Capture the cell that displays the provided text and extract its (x, y) central coordinate. 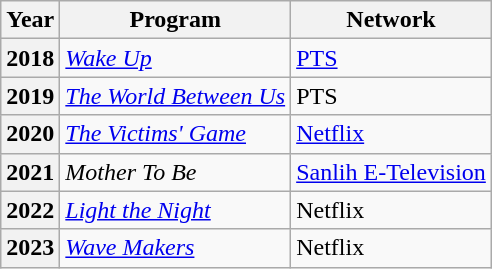
2022 (30, 210)
The World Between Us (176, 96)
Network (392, 20)
2021 (30, 172)
Wake Up (176, 58)
2020 (30, 134)
Sanlih E-Television (392, 172)
The Victims' Game (176, 134)
Program (176, 20)
Mother To Be (176, 172)
2018 (30, 58)
Year (30, 20)
2019 (30, 96)
2023 (30, 248)
Wave Makers (176, 248)
Light the Night (176, 210)
